Search for the cell housing the specified text and yield its [x, y] center coordinate. 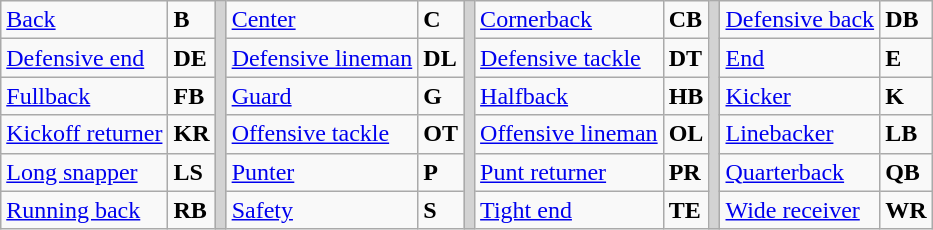
Tight end [570, 210]
Defensive tackle [570, 58]
Safety [322, 210]
DB [906, 20]
CB [686, 20]
C [441, 20]
Fullback [84, 96]
Long snapper [84, 172]
B [192, 20]
Center [322, 20]
Punt returner [570, 172]
LS [192, 172]
Defensive lineman [322, 58]
WR [906, 210]
Offensive lineman [570, 134]
KR [192, 134]
Halfback [570, 96]
Kickoff returner [84, 134]
Quarterback [800, 172]
Back [84, 20]
PR [686, 172]
FB [192, 96]
E [906, 58]
DL [441, 58]
Linebacker [800, 134]
G [441, 96]
Offensive tackle [322, 134]
HB [686, 96]
S [441, 210]
Kicker [800, 96]
QB [906, 172]
LB [906, 134]
Punter [322, 172]
K [906, 96]
DT [686, 58]
Defensive end [84, 58]
Running back [84, 210]
Wide receiver [800, 210]
RB [192, 210]
OL [686, 134]
Guard [322, 96]
OT [441, 134]
P [441, 172]
Cornerback [570, 20]
End [800, 58]
TE [686, 210]
DE [192, 58]
Defensive back [800, 20]
